Pinpoint the cell where the given text exists, returning its [X, Y] midpoint coordinate. 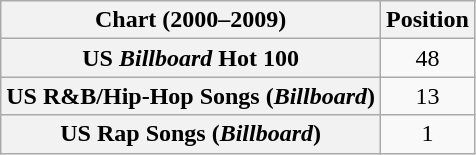
Chart (2000–2009) [191, 20]
US Rap Songs (Billboard) [191, 134]
Position [428, 20]
13 [428, 96]
US R&B/Hip-Hop Songs (Billboard) [191, 96]
48 [428, 58]
US Billboard Hot 100 [191, 58]
1 [428, 134]
